Provide the (X, Y) coordinate of the cell's center where the given text is located.  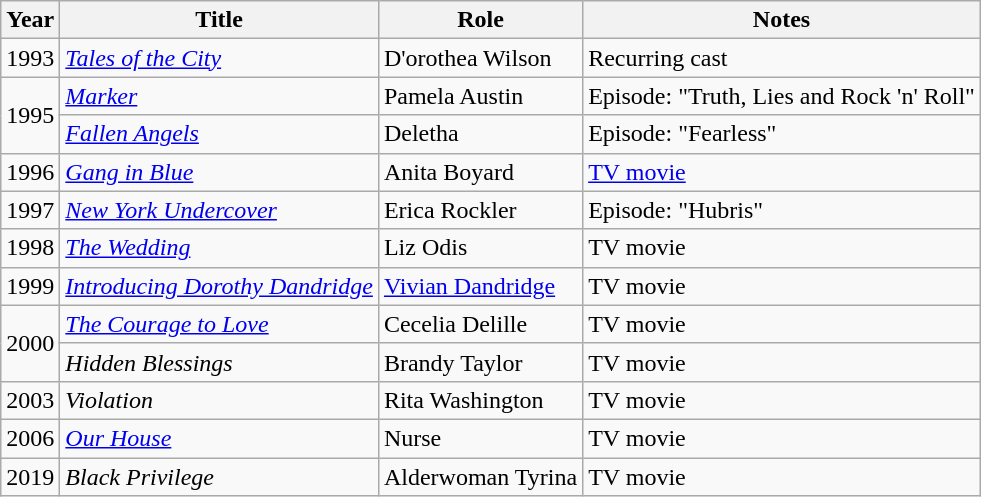
Episode: "Fearless" (782, 134)
Hidden Blessings (220, 362)
Pamela Austin (480, 96)
Cecelia Delille (480, 324)
Nurse (480, 438)
Recurring cast (782, 58)
Marker (220, 96)
Year (30, 20)
1996 (30, 172)
Violation (220, 400)
The Courage to Love (220, 324)
Black Privilege (220, 477)
Gang in Blue (220, 172)
Episode: "Truth, Lies and Rock 'n' Roll" (782, 96)
Our House (220, 438)
Fallen Angels (220, 134)
Alderwoman Tyrina (480, 477)
D'orothea Wilson (480, 58)
1998 (30, 248)
Title (220, 20)
Introducing Dorothy Dandridge (220, 286)
Notes (782, 20)
Episode: "Hubris" (782, 210)
Liz Odis (480, 248)
2003 (30, 400)
2019 (30, 477)
Deletha (480, 134)
Tales of the City (220, 58)
Role (480, 20)
2006 (30, 438)
2000 (30, 343)
New York Undercover (220, 210)
Erica Rockler (480, 210)
Rita Washington (480, 400)
1993 (30, 58)
Brandy Taylor (480, 362)
Vivian Dandridge (480, 286)
1999 (30, 286)
The Wedding (220, 248)
Anita Boyard (480, 172)
1997 (30, 210)
1995 (30, 115)
